Scan for the cell matching the given text and deliver its (X, Y) coordinate at center. 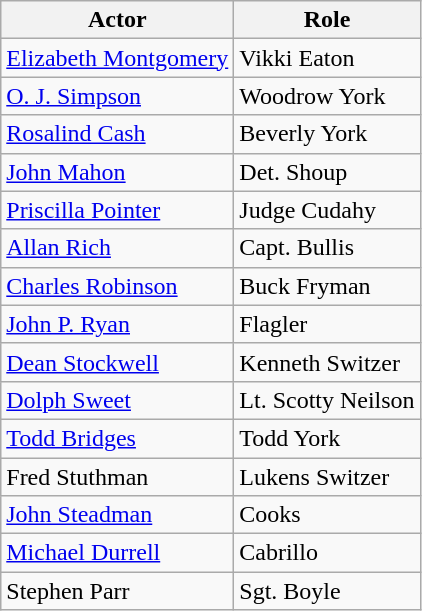
Beverly York (327, 134)
Actor (118, 20)
Rosalind Cash (118, 134)
Det. Shoup (327, 172)
Stephen Parr (118, 591)
John Steadman (118, 515)
O. J. Simpson (118, 96)
Buck Fryman (327, 286)
Dean Stockwell (118, 362)
Lt. Scotty Neilson (327, 400)
Priscilla Pointer (118, 210)
Kenneth Switzer (327, 362)
John P. Ryan (118, 324)
Lukens Switzer (327, 477)
Cooks (327, 515)
Woodrow York (327, 96)
Sgt. Boyle (327, 591)
Capt. Bullis (327, 248)
Flagler (327, 324)
Todd Bridges (118, 438)
Charles Robinson (118, 286)
Todd York (327, 438)
John Mahon (118, 172)
Judge Cudahy (327, 210)
Vikki Eaton (327, 58)
Elizabeth Montgomery (118, 58)
Fred Stuthman (118, 477)
Cabrillo (327, 553)
Michael Durrell (118, 553)
Allan Rich (118, 248)
Dolph Sweet (118, 400)
Role (327, 20)
